Scan for the cell matching the given text and deliver its [x, y] coordinate at center. 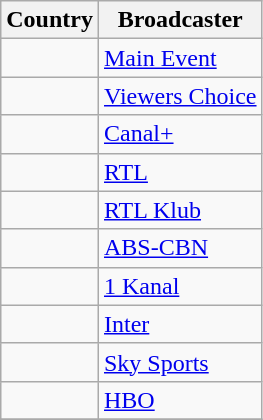
Viewers Choice [180, 96]
RTL [180, 172]
Inter [180, 324]
RTL Klub [180, 210]
Country [50, 20]
HBO [180, 400]
Broadcaster [180, 20]
1 Kanal [180, 286]
ABS-CBN [180, 248]
Sky Sports [180, 362]
Main Event [180, 58]
Canal+ [180, 134]
